Detect which cell encompasses the target text, then output its [X, Y] center coordinate. 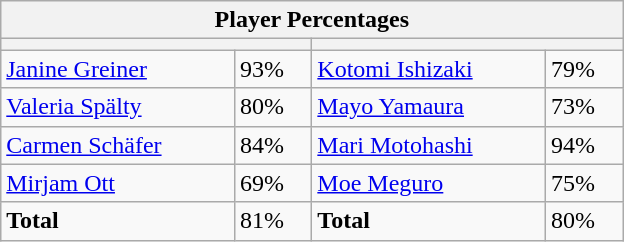
81% [272, 221]
75% [584, 183]
Valeria Spälty [118, 107]
Moe Meguro [429, 183]
94% [584, 145]
Janine Greiner [118, 69]
73% [584, 107]
Mayo Yamaura [429, 107]
Mari Motohashi [429, 145]
Player Percentages [312, 20]
79% [584, 69]
Mirjam Ott [118, 183]
93% [272, 69]
84% [272, 145]
Carmen Schäfer [118, 145]
Kotomi Ishizaki [429, 69]
69% [272, 183]
